Determine the (x, y) coordinate at the center of the cell enclosing the given text.  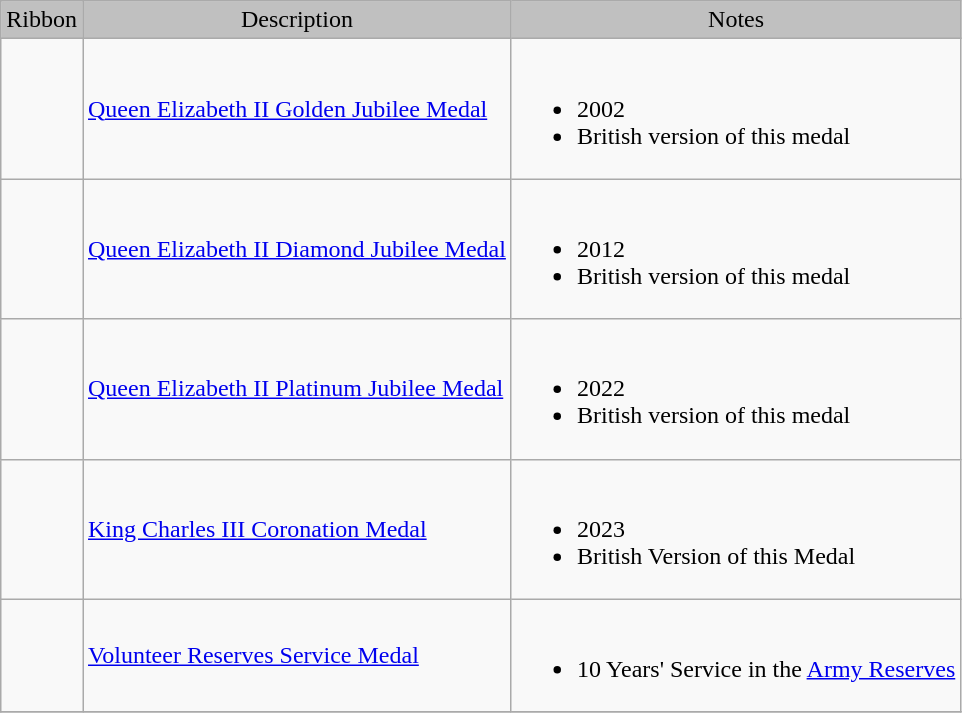
2023British Version of this Medal (736, 529)
Queen Elizabeth II Diamond Jubilee Medal (296, 249)
2022British version of this medal (736, 389)
King Charles III Coronation Medal (296, 529)
2012British version of this medal (736, 249)
10 Years' Service in the Army Reserves (736, 656)
Queen Elizabeth II Platinum Jubilee Medal (296, 389)
Description (296, 20)
Volunteer Reserves Service Medal (296, 656)
2002British version of this medal (736, 109)
Ribbon (42, 20)
Notes (736, 20)
Queen Elizabeth II Golden Jubilee Medal (296, 109)
